Find where the given text appears and provide that cell's center as (x, y) coordinate. 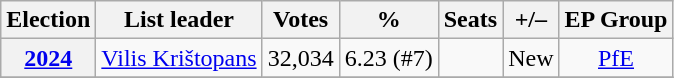
+/– (531, 20)
Vilis Krištopans (179, 58)
EP Group (616, 20)
List leader (179, 20)
Votes (300, 20)
6.23 (#7) (388, 58)
32,034 (300, 58)
New (531, 58)
2024 (48, 58)
Election (48, 20)
% (388, 20)
Seats (470, 20)
PfE (616, 58)
